Identify which cell holds the provided text, then report its [x, y] central coordinate. 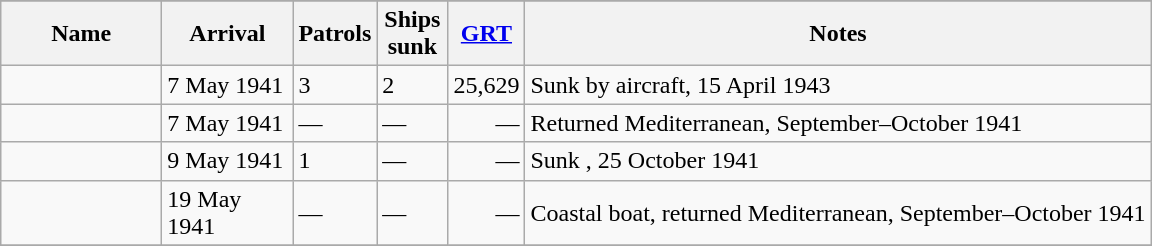
19 May 1941 [228, 212]
2 [412, 85]
Notes [838, 34]
Shipssunk [412, 34]
Patrols [335, 34]
Sunk , 25 October 1941 [838, 161]
25,629 [486, 85]
Coastal boat, returned Mediterranean, September–October 1941 [838, 212]
Name [82, 34]
9 May 1941 [228, 161]
Sunk by aircraft, 15 April 1943 [838, 85]
1 [335, 161]
Returned Mediterranean, September–October 1941 [838, 123]
GRT [486, 34]
3 [335, 85]
Arrival [228, 34]
